From the cell containing the given text, extract its center point as (X, Y) coordinate. 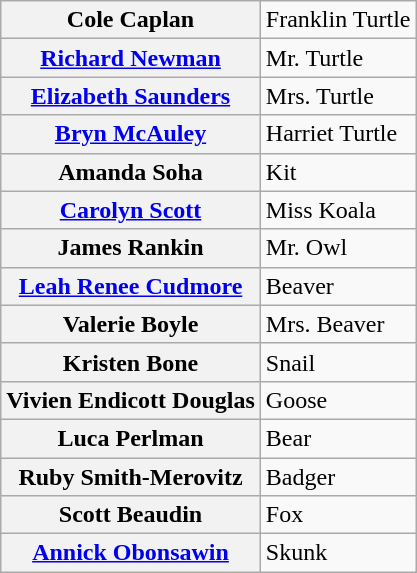
Valerie Boyle (131, 324)
Mrs. Beaver (338, 324)
Mr. Turtle (338, 58)
Mr. Owl (338, 248)
Scott Beaudin (131, 515)
Luca Perlman (131, 438)
Vivien Endicott Douglas (131, 400)
Kit (338, 172)
Carolyn Scott (131, 210)
Bear (338, 438)
Richard Newman (131, 58)
Badger (338, 477)
Cole Caplan (131, 20)
James Rankin (131, 248)
Bryn McAuley (131, 134)
Goose (338, 400)
Snail (338, 362)
Skunk (338, 553)
Elizabeth Saunders (131, 96)
Annick Obonsawin (131, 553)
Kristen Bone (131, 362)
Leah Renee Cudmore (131, 286)
Amanda Soha (131, 172)
Beaver (338, 286)
Franklin Turtle (338, 20)
Mrs. Turtle (338, 96)
Miss Koala (338, 210)
Fox (338, 515)
Harriet Turtle (338, 134)
Ruby Smith-Merovitz (131, 477)
